Return the (x, y) coordinate for the center point of the cell that contains the specified text.  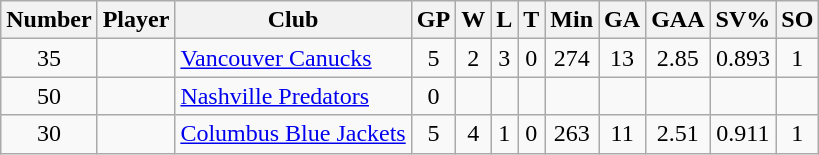
2 (474, 58)
50 (49, 96)
GAA (678, 20)
Min (572, 20)
2.85 (678, 58)
Vancouver Canucks (293, 58)
Nashville Predators (293, 96)
263 (572, 134)
4 (474, 134)
SV% (743, 20)
35 (49, 58)
0.911 (743, 134)
11 (622, 134)
T (532, 20)
L (504, 20)
Club (293, 20)
30 (49, 134)
Player (136, 20)
3 (504, 58)
Columbus Blue Jackets (293, 134)
Number (49, 20)
2.51 (678, 134)
13 (622, 58)
GP (433, 20)
W (474, 20)
274 (572, 58)
SO (798, 20)
0.893 (743, 58)
GA (622, 20)
